Identify which cell holds the provided text, then report its [X, Y] central coordinate. 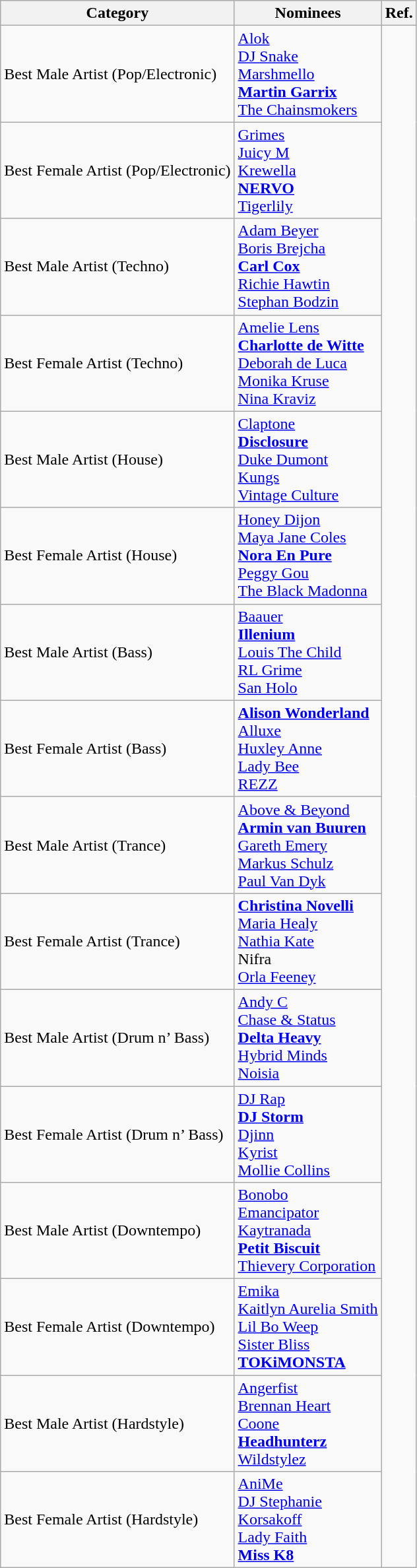
BonoboEmancipatorKaytranada Petit BiscuitThievery Corporation [307, 1231]
Adam Beyer Boris Brejcha Carl CoxRichie HawtinStephan Bodzin [307, 267]
Best Female Artist (Hardstyle) [117, 1520]
Honey Dijon Maya Jane Coles Nora En PurePeggy Gou The Black Madonna [307, 556]
Best Male Artist (Techno) [117, 267]
Amelie Lens Charlotte de WitteDeborah de LucaMonika KruseNina Kraviz [307, 363]
Best Female Artist (Pop/Electronic) [117, 170]
Best Male Artist (Downtempo) [117, 1231]
Andy CChase & Status Delta HeavyHybrid Minds Noisia [307, 1037]
Best Female Artist (Techno) [117, 363]
Best Male Artist (Pop/Electronic) [117, 74]
Best Female Artist (Trance) [117, 941]
Best Female Artist (Drum n’ Bass) [117, 1134]
Best Female Artist (House) [117, 556]
Category [117, 13]
Emika Kaitlyn Aurelia SmithLil Bo WeepSister Bliss TOKiMONSTA [307, 1327]
GrimesJuicy M Krewella NERVOTigerlily [307, 170]
Best Male Artist (House) [117, 459]
Best Male Artist (Drum n’ Bass) [117, 1037]
Claptone DisclosureDuke DumontKungsVintage Culture [307, 459]
Best Female Artist (Downtempo) [117, 1327]
DJ Rap DJ StormDjinnKyrist Mollie Collins [307, 1134]
Best Male Artist (Trance) [117, 845]
Christina NovelliMaria Healy Nathia Kate Nifra Orla Feeney [307, 941]
Above & Beyond Armin van BuurenGareth EmeryMarkus SchulzPaul Van Dyk [307, 845]
Best Male Artist (Hardstyle) [117, 1423]
Ref. [399, 13]
Nominees [307, 13]
Angerfist Brennan HeartCoone HeadhunterzWildstylez [307, 1423]
Best Female Artist (Bass) [117, 748]
Alison Wonderland Alluxe Huxley Anne Lady Bee REZZ [307, 748]
Baauer IlleniumLouis The Child RL Grime San Holo [307, 652]
AniMe DJ Stephanie Korsakoff Lady Faith Miss K8 [307, 1520]
AlokDJ SnakeMarshmello Martin GarrixThe Chainsmokers [307, 74]
Best Male Artist (Bass) [117, 652]
